Identify which cell holds the provided text, then report its (X, Y) central coordinate. 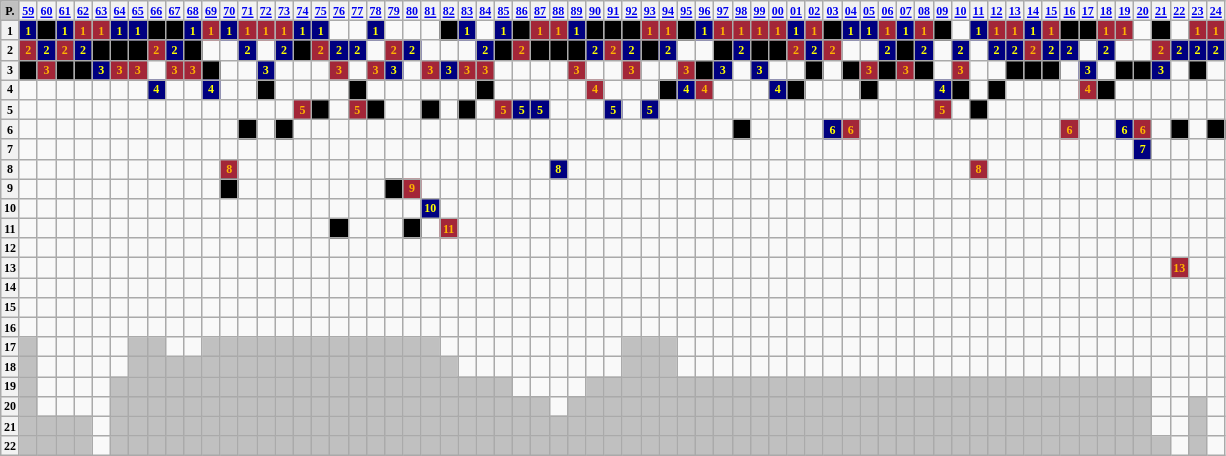
85 (503, 11)
96 (704, 11)
66 (156, 11)
08 (924, 11)
09 (942, 11)
04 (851, 11)
72 (266, 11)
82 (449, 11)
98 (741, 11)
62 (83, 11)
03 (832, 11)
91 (613, 11)
64 (119, 11)
23 (1197, 11)
00 (778, 11)
59 (28, 11)
05 (869, 11)
74 (302, 11)
90 (595, 11)
63 (101, 11)
84 (485, 11)
81 (430, 11)
94 (668, 11)
77 (357, 11)
83 (467, 11)
97 (723, 11)
79 (394, 11)
76 (339, 11)
80 (412, 11)
24 (1216, 11)
60 (46, 11)
99 (759, 11)
71 (247, 11)
65 (138, 11)
61 (65, 11)
75 (321, 11)
93 (650, 11)
67 (174, 11)
69 (211, 11)
73 (284, 11)
70 (229, 11)
78 (375, 11)
07 (906, 11)
06 (887, 11)
68 (193, 11)
95 (686, 11)
89 (576, 11)
01 (796, 11)
02 (814, 11)
86 (522, 11)
87 (540, 11)
88 (558, 11)
92 (631, 11)
P. (10, 11)
